Output the (x, y) coordinate of the center of the cell containing the given text.  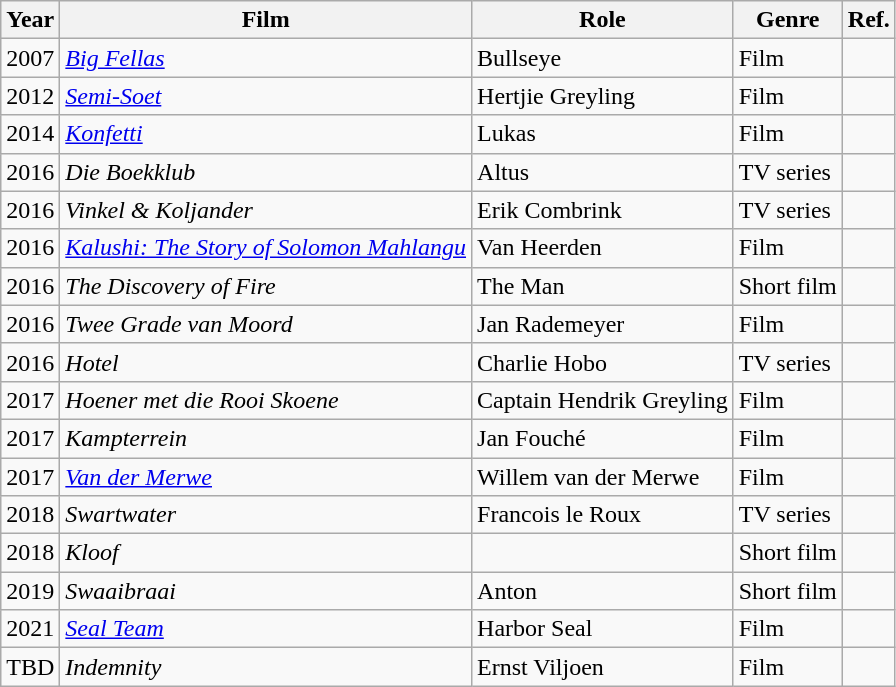
Kloof (266, 553)
Willem van der Merwe (603, 477)
Swartwater (266, 515)
Genre (788, 20)
Die Boekklub (266, 172)
Lukas (603, 134)
Van der Merwe (266, 477)
Role (603, 20)
The Discovery of Fire (266, 286)
Altus (603, 172)
Erik Combrink (603, 210)
Indemnity (266, 667)
Twee Grade van Moord (266, 324)
Jan Fouché (603, 438)
Jan Rademeyer (603, 324)
Kampterrein (266, 438)
Ernst Viljoen (603, 667)
Seal Team (266, 629)
Francois le Roux (603, 515)
Bullseye (603, 58)
Hotel (266, 362)
The Man (603, 286)
Kalushi: The Story of Solomon Mahlangu (266, 248)
2007 (30, 58)
Van Heerden (603, 248)
Swaaibraai (266, 591)
2012 (30, 96)
Harbor Seal (603, 629)
Hertjie Greyling (603, 96)
2014 (30, 134)
TBD (30, 667)
Big Fellas (266, 58)
Anton (603, 591)
Semi-Soet (266, 96)
Hoener met die Rooi Skoene (266, 400)
Captain Hendrik Greyling (603, 400)
Ref. (868, 20)
2021 (30, 629)
Konfetti (266, 134)
Vinkel & Koljander (266, 210)
Year (30, 20)
Charlie Hobo (603, 362)
2019 (30, 591)
